Find where the given text appears and provide that cell's center as [X, Y] coordinate. 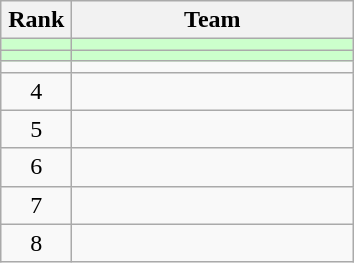
6 [36, 167]
4 [36, 91]
5 [36, 129]
Team [212, 20]
Rank [36, 20]
7 [36, 205]
8 [36, 243]
